Detect which cell encompasses the target text, then output its [x, y] center coordinate. 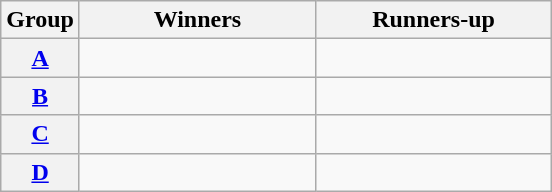
Group [40, 20]
Winners [197, 20]
C [40, 134]
A [40, 58]
B [40, 96]
D [40, 172]
Runners-up [433, 20]
